Find where the given text appears and provide that cell's center as [x, y] coordinate. 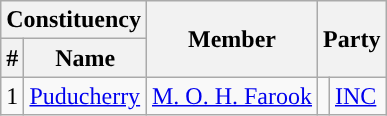
Party [352, 39]
Member [232, 39]
Constituency [74, 20]
INC [357, 96]
M. O. H. Farook [232, 96]
Puducherry [86, 96]
1 [12, 96]
# [12, 58]
Name [86, 58]
